Return the [X, Y] coordinate for the center point of the cell that contains the specified text.  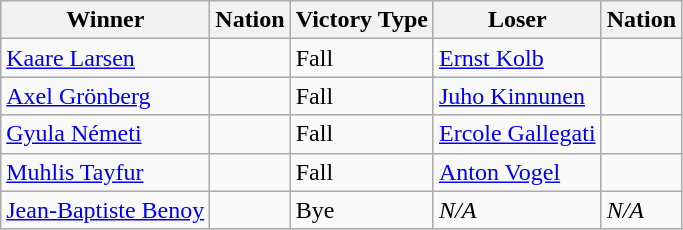
Axel Grönberg [106, 96]
Gyula Németi [106, 134]
Loser [517, 20]
Kaare Larsen [106, 58]
Muhlis Tayfur [106, 172]
Ercole Gallegati [517, 134]
Victory Type [362, 20]
Bye [362, 210]
Jean-Baptiste Benoy [106, 210]
Winner [106, 20]
Anton Vogel [517, 172]
Ernst Kolb [517, 58]
Juho Kinnunen [517, 96]
